Pinpoint the cell where the given text exists, returning its (x, y) midpoint coordinate. 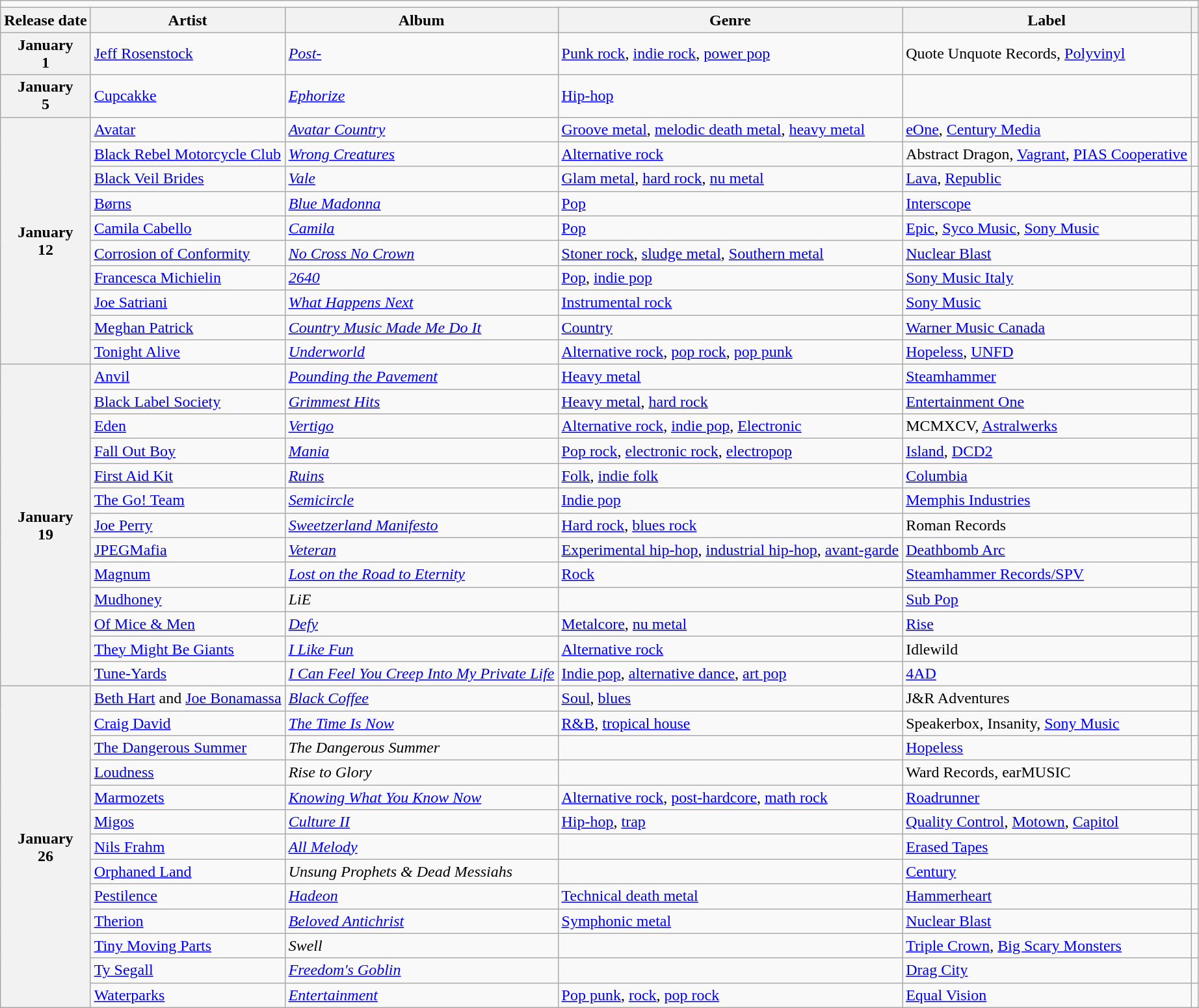
Swell (421, 946)
LiE (421, 599)
Release date (46, 20)
The Go! Team (187, 500)
Nils Frahm (187, 847)
Alternative rock, post-hardcore, math rock (730, 797)
I Like Fun (421, 649)
Mudhoney (187, 599)
Marmozets (187, 797)
Columbia (1047, 476)
Interscope (1047, 203)
Groove metal, melodic death metal, heavy metal (730, 129)
Speakerbox, Insanity, Sony Music (1047, 723)
Island, DCD2 (1047, 451)
Cupcakke (187, 96)
Rise (1047, 624)
First Aid Kit (187, 476)
Abstract Dragon, Vagrant, PIAS Cooperative (1047, 154)
Steamhammer (1047, 377)
Migos (187, 822)
Hip-hop (730, 96)
Børns (187, 203)
Hadeon (421, 896)
Roman Records (1047, 525)
Century (1047, 872)
Heavy metal (730, 377)
Sweetzerland Manifesto (421, 525)
Alternative rock, pop rock, pop punk (730, 352)
January1 (46, 53)
January12 (46, 240)
Pop punk, rock, pop rock (730, 995)
Soul, blues (730, 698)
Alternative rock, indie pop, Electronic (730, 426)
Steamhammer Records/SPV (1047, 575)
Warner Music Canada (1047, 327)
Hard rock, blues rock (730, 525)
Hopeless (1047, 748)
Orphaned Land (187, 872)
R&B, tropical house (730, 723)
Camila (421, 228)
Ephorize (421, 96)
Francesca Michielin (187, 278)
Lost on the Road to Eternity (421, 575)
Therion (187, 921)
The Time Is Now (421, 723)
Wrong Creatures (421, 154)
January26 (46, 846)
Joe Satriani (187, 302)
Equal Vision (1047, 995)
Hammerheart (1047, 896)
eOne, Century Media (1047, 129)
They Might Be Giants (187, 649)
Black Label Society (187, 402)
Magnum (187, 575)
January5 (46, 96)
No Cross No Crown (421, 253)
Of Mice & Men (187, 624)
2640 (421, 278)
Hip-hop, trap (730, 822)
Beth Hart and Joe Bonamassa (187, 698)
January19 (46, 525)
Waterparks (187, 995)
Indie pop, alternative dance, art pop (730, 673)
Symphonic metal (730, 921)
Heavy metal, hard rock (730, 402)
Album (421, 20)
Label (1047, 20)
Drag City (1047, 970)
All Melody (421, 847)
Vertigo (421, 426)
Memphis Industries (1047, 500)
Pop rock, electronic rock, electropop (730, 451)
Quality Control, Motown, Capitol (1047, 822)
Grimmest Hits (421, 402)
Tiny Moving Parts (187, 946)
Deathbomb Arc (1047, 550)
Country Music Made Me Do It (421, 327)
Sony Music Italy (1047, 278)
Experimental hip-hop, industrial hip-hop, avant-garde (730, 550)
Genre (730, 20)
Knowing What You Know Now (421, 797)
Tonight Alive (187, 352)
Culture II (421, 822)
Erased Tapes (1047, 847)
J&R Adventures (1047, 698)
Idlewild (1047, 649)
Indie pop (730, 500)
Stoner rock, sludge metal, Southern metal (730, 253)
Instrumental rock (730, 302)
Punk rock, indie rock, power pop (730, 53)
Defy (421, 624)
Entertainment One (1047, 402)
Hopeless, UNFD (1047, 352)
Sony Music (1047, 302)
What Happens Next (421, 302)
Meghan Patrick (187, 327)
Joe Perry (187, 525)
Pop, indie pop (730, 278)
Blue Madonna (421, 203)
Fall Out Boy (187, 451)
Veteran (421, 550)
Avatar (187, 129)
Rise to Glory (421, 773)
Artist (187, 20)
Lava, Republic (1047, 179)
I Can Feel You Creep Into My Private Life (421, 673)
Anvil (187, 377)
Loudness (187, 773)
Roadrunner (1047, 797)
Rock (730, 575)
Vale (421, 179)
Technical death metal (730, 896)
Ty Segall (187, 970)
4AD (1047, 673)
Triple Crown, Big Scary Monsters (1047, 946)
Eden (187, 426)
MCMXCV, Astralwerks (1047, 426)
Avatar Country (421, 129)
Folk, indie folk (730, 476)
Black Rebel Motorcycle Club (187, 154)
Quote Unquote Records, Polyvinyl (1047, 53)
Black Coffee (421, 698)
Sub Pop (1047, 599)
Ruins (421, 476)
JPEGMafia (187, 550)
Ward Records, earMUSIC (1047, 773)
Epic, Syco Music, Sony Music (1047, 228)
Underworld (421, 352)
Glam metal, hard rock, nu metal (730, 179)
Craig David (187, 723)
Black Veil Brides (187, 179)
Pestilence (187, 896)
Mania (421, 451)
Metalcore, nu metal (730, 624)
Entertainment (421, 995)
Unsung Prophets & Dead Messiahs (421, 872)
Country (730, 327)
Camila Cabello (187, 228)
Tune-Yards (187, 673)
Beloved Antichrist (421, 921)
Post- (421, 53)
Pounding the Pavement (421, 377)
Corrosion of Conformity (187, 253)
Jeff Rosenstock (187, 53)
Semicircle (421, 500)
Freedom's Goblin (421, 970)
